Output the [X, Y] coordinate of the center of the cell containing the given text.  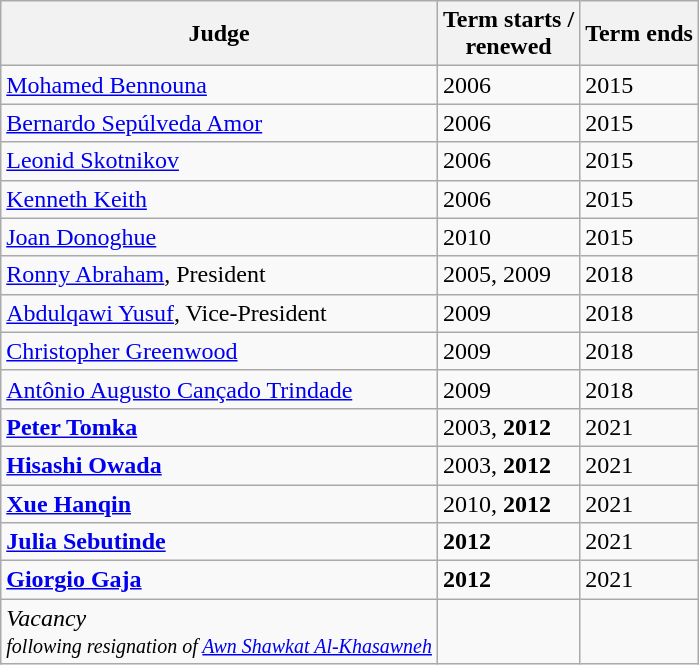
Antônio Augusto Cançado Trindade [220, 389]
2010, 2012 [508, 503]
Vacancy following resignation of Awn Shawkat Al-Khasawneh [220, 632]
Xue Hanqin [220, 503]
2005, 2009 [508, 275]
Julia Sebutinde [220, 542]
Kenneth Keith [220, 199]
Mohamed Bennouna [220, 85]
Peter Tomka [220, 427]
Hisashi Owada [220, 465]
2010 [508, 237]
Term ends [640, 34]
Term starts / renewed [508, 34]
Abdulqawi Yusuf, Vice-President [220, 313]
Giorgio Gaja [220, 580]
Joan Donoghue [220, 237]
Ronny Abraham, President [220, 275]
Leonid Skotnikov [220, 161]
Bernardo Sepúlveda Amor [220, 123]
Christopher Greenwood [220, 351]
Judge [220, 34]
